Output the (x, y) coordinate of the center of the cell containing the given text.  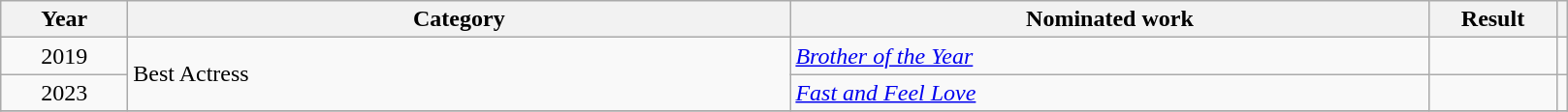
Category (460, 19)
Year (64, 19)
Best Actress (460, 74)
Fast and Feel Love (1109, 93)
Result (1493, 19)
Brother of the Year (1109, 56)
Nominated work (1109, 19)
2023 (64, 93)
2019 (64, 56)
